Determine the (x, y) coordinate at the center of the cell enclosing the given text.  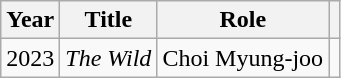
Title (108, 20)
2023 (30, 58)
The Wild (108, 58)
Role (243, 20)
Year (30, 20)
Choi Myung-joo (243, 58)
